Identify which cell holds the provided text, then report its [X, Y] central coordinate. 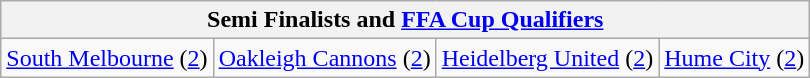
Oakleigh Cannons (2) [324, 58]
South Melbourne (2) [107, 58]
Heidelberg United (2) [548, 58]
Hume City (2) [734, 58]
Semi Finalists and FFA Cup Qualifiers [406, 20]
